Capture the cell that displays the provided text and extract its [X, Y] central coordinate. 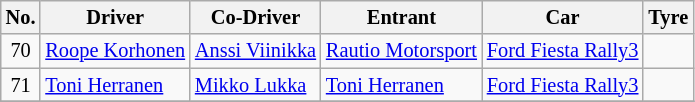
71 [21, 85]
Driver [115, 17]
Mikko Lukka [256, 85]
Car [562, 17]
Anssi Viinikka [256, 51]
Co-Driver [256, 17]
Tyre [668, 17]
70 [21, 51]
No. [21, 17]
Roope Korhonen [115, 51]
Entrant [402, 17]
Rautio Motorsport [402, 51]
